Locate the cell with the specified text and output its (X, Y) center coordinate. 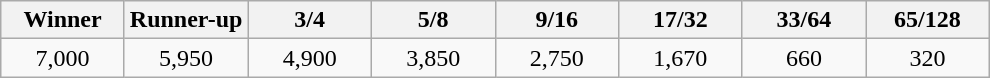
9/16 (557, 20)
660 (804, 58)
2,750 (557, 58)
3/4 (310, 20)
3,850 (433, 58)
5/8 (433, 20)
7,000 (63, 58)
1,670 (681, 58)
5,950 (186, 58)
320 (928, 58)
65/128 (928, 20)
33/64 (804, 20)
17/32 (681, 20)
Winner (63, 20)
Runner-up (186, 20)
4,900 (310, 58)
